Extract the (x, y) coordinate from the center of the cell holding the provided text.  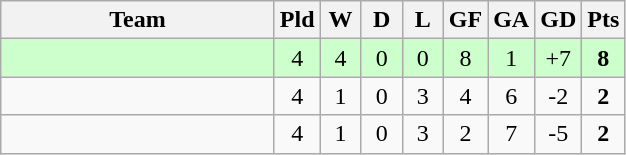
-2 (558, 96)
Pld (297, 20)
6 (512, 96)
Pts (604, 20)
7 (512, 134)
D (382, 20)
+7 (558, 58)
Team (138, 20)
GF (465, 20)
GD (558, 20)
W (340, 20)
GA (512, 20)
-5 (558, 134)
L (422, 20)
